Capture the cell that displays the provided text and extract its [x, y] central coordinate. 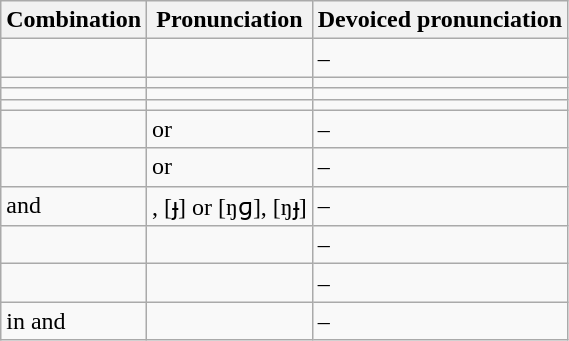
and [74, 206]
, [ɟ] or [ŋɡ], [ŋɟ] [230, 206]
Combination [74, 20]
in and [74, 321]
Devoiced pronunciation [440, 20]
Pronunciation [230, 20]
